Search for the cell housing the specified text and yield its [x, y] center coordinate. 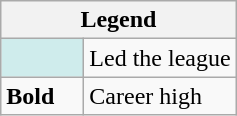
Led the league [160, 58]
Bold [42, 96]
Career high [160, 96]
Legend [118, 20]
